Search for the cell housing the specified text and yield its (X, Y) center coordinate. 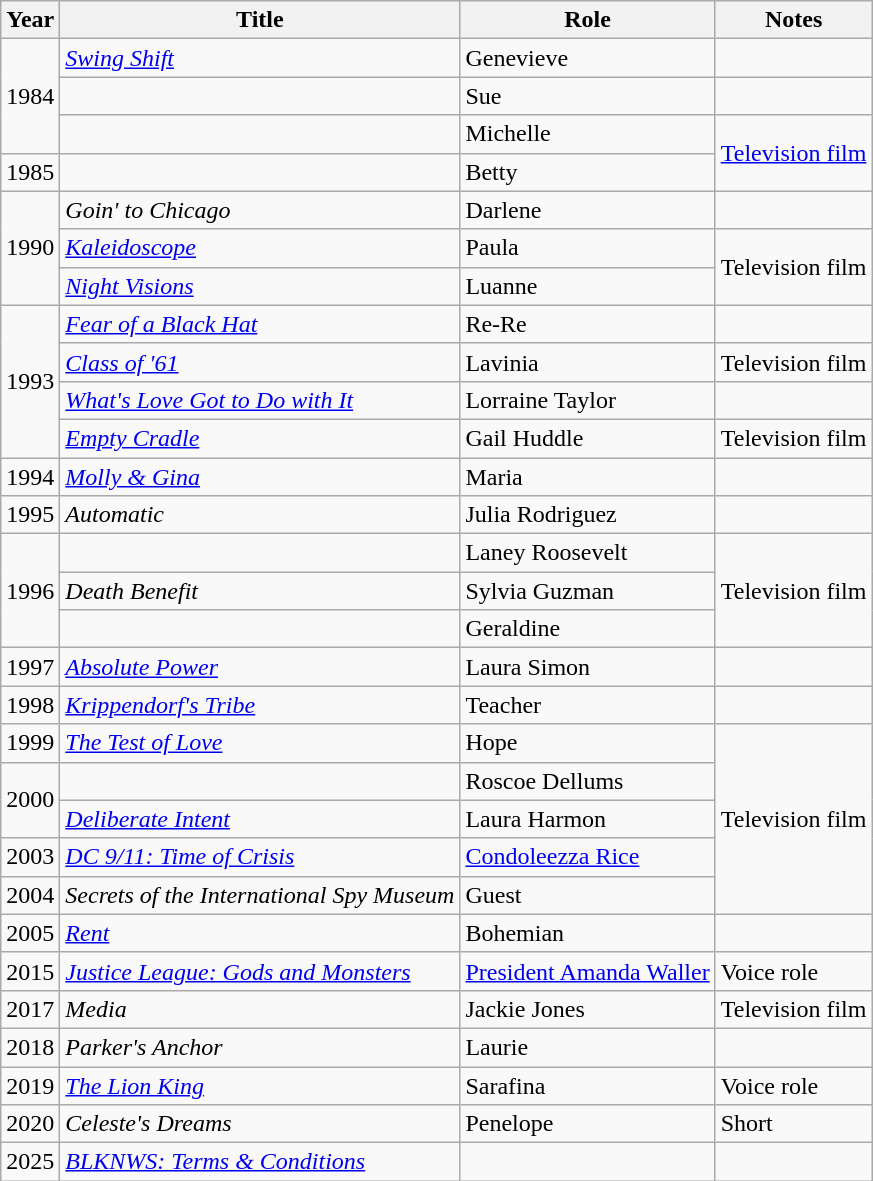
Sarafina (588, 1085)
What's Love Got to Do with It (260, 400)
Night Visions (260, 286)
Fear of a Black Hat (260, 324)
Secrets of the International Spy Museum (260, 895)
Teacher (588, 705)
1999 (30, 743)
1998 (30, 705)
Lorraine Taylor (588, 400)
Empty Cradle (260, 438)
Sylvia Guzman (588, 591)
Goin' to Chicago (260, 210)
Re-Re (588, 324)
BLKNWS: Terms & Conditions (260, 1162)
Hope (588, 743)
2025 (30, 1162)
2000 (30, 800)
1985 (30, 172)
Darlene (588, 210)
2017 (30, 1009)
Death Benefit (260, 591)
Laney Roosevelt (588, 553)
1997 (30, 667)
Year (30, 20)
2015 (30, 971)
Bohemian (588, 933)
Geraldine (588, 629)
1996 (30, 591)
Guest (588, 895)
The Lion King (260, 1085)
Short (794, 1124)
Luanne (588, 286)
Penelope (588, 1124)
Laura Harmon (588, 819)
Condoleezza Rice (588, 857)
1984 (30, 96)
Rent (260, 933)
1993 (30, 381)
Jackie Jones (588, 1009)
2019 (30, 1085)
Paula (588, 248)
Molly & Gina (260, 477)
1994 (30, 477)
Julia Rodriguez (588, 515)
Notes (794, 20)
1995 (30, 515)
Deliberate Intent (260, 819)
Automatic (260, 515)
Laurie (588, 1047)
Krippendorf's Tribe (260, 705)
Michelle (588, 134)
2003 (30, 857)
The Test of Love (260, 743)
Media (260, 1009)
2018 (30, 1047)
Maria (588, 477)
Swing Shift (260, 58)
President Amanda Waller (588, 971)
2004 (30, 895)
Kaleidoscope (260, 248)
2005 (30, 933)
Betty (588, 172)
Celeste's Dreams (260, 1124)
DC 9/11: Time of Crisis (260, 857)
Roscoe Dellums (588, 781)
Role (588, 20)
Title (260, 20)
Parker's Anchor (260, 1047)
Absolute Power (260, 667)
Lavinia (588, 362)
Genevieve (588, 58)
Gail Huddle (588, 438)
Class of '61 (260, 362)
2020 (30, 1124)
Laura Simon (588, 667)
1990 (30, 248)
Justice League: Gods and Monsters (260, 971)
Sue (588, 96)
